Return [x, y] of the center of cell containing provided text 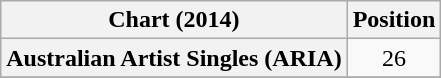
26 [394, 58]
Chart (2014) [174, 20]
Position [394, 20]
Australian Artist Singles (ARIA) [174, 58]
